Search for the cell housing the specified text and yield its [x, y] center coordinate. 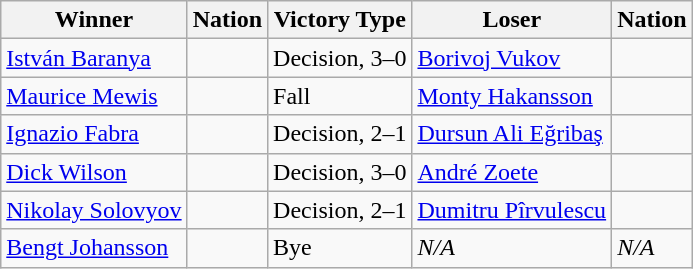
Bengt Johansson [94, 248]
Ignazio Fabra [94, 134]
Maurice Mewis [94, 96]
Loser [512, 20]
Nikolay Solovyov [94, 210]
Monty Hakansson [512, 96]
István Baranya [94, 58]
Dumitru Pîrvulescu [512, 210]
Fall [340, 96]
Victory Type [340, 20]
Borivoj Vukov [512, 58]
André Zoete [512, 172]
Dursun Ali Eğribaş [512, 134]
Bye [340, 248]
Dick Wilson [94, 172]
Winner [94, 20]
